Output the (x, y) coordinate of the center of the cell containing the given text.  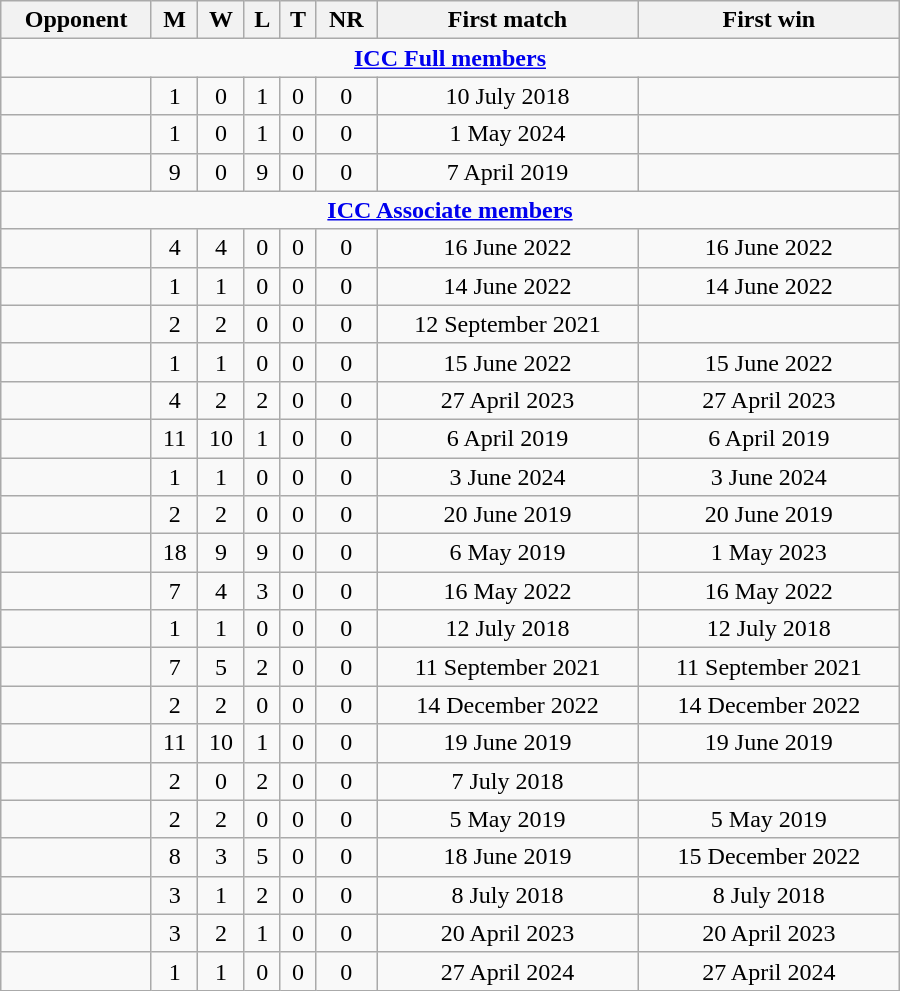
8 (174, 857)
7 April 2019 (508, 172)
M (174, 20)
12 September 2021 (508, 324)
T (298, 20)
ICC Associate members (450, 210)
10 July 2018 (508, 96)
1 May 2024 (508, 134)
6 May 2019 (508, 553)
L (262, 20)
Opponent (76, 20)
W (221, 20)
18 June 2019 (508, 857)
1 May 2023 (768, 553)
First match (508, 20)
15 December 2022 (768, 857)
NR (346, 20)
ICC Full members (450, 58)
7 July 2018 (508, 781)
18 (174, 553)
First win (768, 20)
